From the cell containing the given text, extract its center point as (X, Y) coordinate. 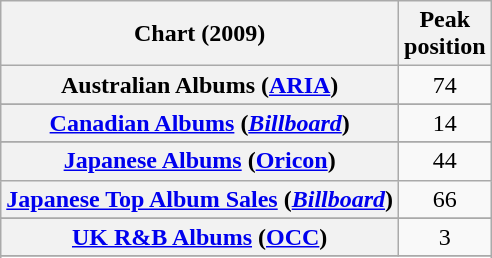
Peak position (445, 34)
Australian Albums (ARIA) (200, 85)
Japanese Top Album Sales (Billboard) (200, 199)
14 (445, 123)
44 (445, 161)
3 (445, 237)
UK R&B Albums (OCC) (200, 237)
Japanese Albums (Oricon) (200, 161)
66 (445, 199)
Chart (2009) (200, 34)
Canadian Albums (Billboard) (200, 123)
74 (445, 85)
